Find where the given text appears and provide that cell's center as [x, y] coordinate. 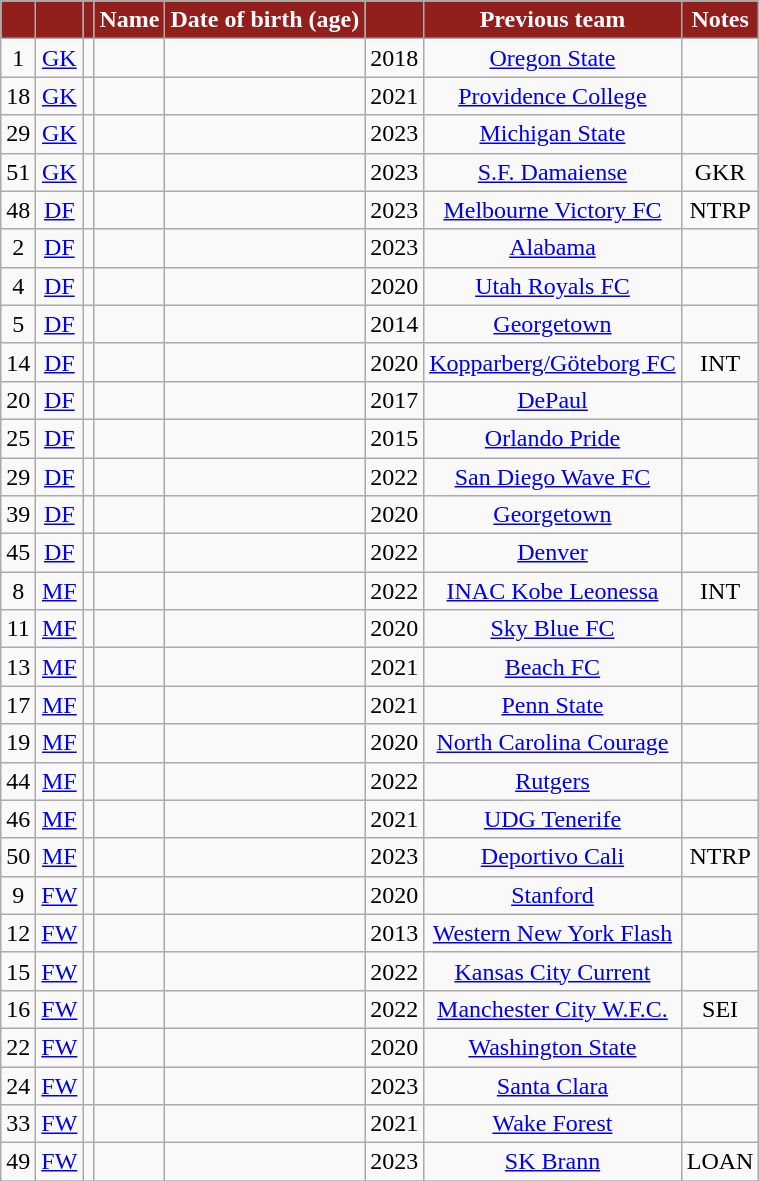
Kopparberg/Göteborg FC [552, 362]
14 [18, 362]
9 [18, 895]
UDG Tenerife [552, 819]
Alabama [552, 248]
2017 [394, 400]
Santa Clara [552, 1085]
1 [18, 58]
48 [18, 210]
49 [18, 1162]
19 [18, 743]
Denver [552, 553]
Washington State [552, 1047]
Sky Blue FC [552, 629]
SEI [720, 1009]
8 [18, 591]
Beach FC [552, 667]
San Diego Wave FC [552, 477]
13 [18, 667]
17 [18, 705]
Western New York Flash [552, 933]
44 [18, 781]
20 [18, 400]
2013 [394, 933]
Deportivo Cali [552, 857]
18 [18, 96]
25 [18, 438]
22 [18, 1047]
39 [18, 515]
Melbourne Victory FC [552, 210]
2 [18, 248]
DePaul [552, 400]
4 [18, 286]
5 [18, 324]
46 [18, 819]
Kansas City Current [552, 971]
Manchester City W.F.C. [552, 1009]
LOAN [720, 1162]
2015 [394, 438]
2014 [394, 324]
16 [18, 1009]
Name [130, 20]
33 [18, 1124]
Wake Forest [552, 1124]
S.F. Damaiense [552, 172]
Rutgers [552, 781]
Utah Royals FC [552, 286]
11 [18, 629]
2018 [394, 58]
Orlando Pride [552, 438]
12 [18, 933]
INAC Kobe Leonessa [552, 591]
Stanford [552, 895]
Oregon State [552, 58]
SK Brann [552, 1162]
45 [18, 553]
Providence College [552, 96]
North Carolina Courage [552, 743]
24 [18, 1085]
Date of birth (age) [265, 20]
Penn State [552, 705]
15 [18, 971]
Michigan State [552, 134]
50 [18, 857]
Notes [720, 20]
GKR [720, 172]
Previous team [552, 20]
51 [18, 172]
